Return (X, Y) of the center of cell containing provided text 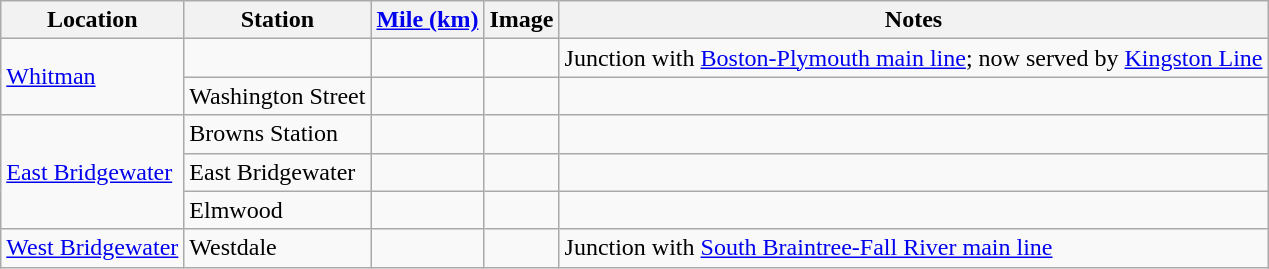
Mile (km) (428, 20)
Image (522, 20)
Junction with Boston-Plymouth main line; now served by Kingston Line (914, 58)
Station (278, 20)
Westdale (278, 248)
Browns Station (278, 134)
Notes (914, 20)
Elmwood (278, 210)
Washington Street (278, 96)
Whitman (92, 77)
Junction with South Braintree-Fall River main line (914, 248)
West Bridgewater (92, 248)
Location (92, 20)
